Capture the cell that displays the provided text and extract its (X, Y) central coordinate. 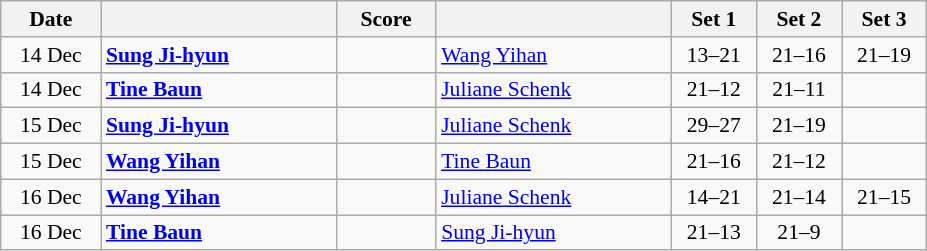
29–27 (714, 126)
14–21 (714, 197)
21–9 (798, 233)
Score (386, 19)
21–13 (714, 233)
13–21 (714, 55)
Set 1 (714, 19)
Set 2 (798, 19)
21–14 (798, 197)
Set 3 (884, 19)
21–11 (798, 90)
21–15 (884, 197)
Date (51, 19)
